Search for the cell housing the specified text and yield its [X, Y] center coordinate. 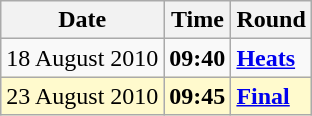
Heats [271, 58]
Round [271, 20]
09:40 [198, 58]
Time [198, 20]
09:45 [198, 96]
Date [82, 20]
23 August 2010 [82, 96]
Final [271, 96]
18 August 2010 [82, 58]
